Output the [X, Y] coordinate of the center of the cell containing the given text.  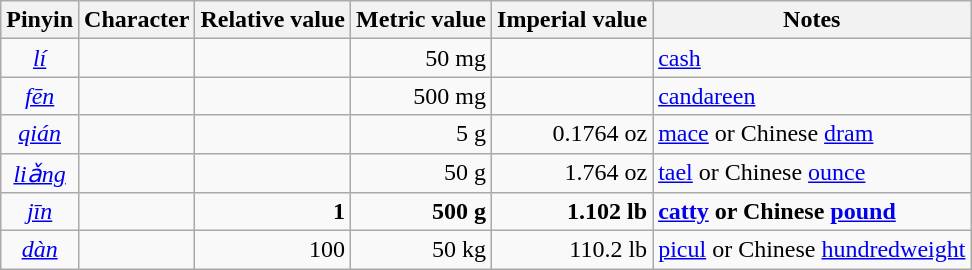
picul or Chinese hundredweight [812, 250]
1.764 oz [572, 173]
mace or Chinese dram [812, 134]
liǎng [40, 173]
Pinyin [40, 20]
500 mg [422, 96]
50 kg [422, 250]
5 g [422, 134]
Metric value [422, 20]
50 g [422, 173]
1 [273, 212]
fēn [40, 96]
0.1764 oz [572, 134]
dàn [40, 250]
1.102 lb [572, 212]
tael or Chinese ounce [812, 173]
100 [273, 250]
lí [40, 58]
candareen [812, 96]
500 g [422, 212]
110.2 lb [572, 250]
jīn [40, 212]
qián [40, 134]
50 mg [422, 58]
cash [812, 58]
Relative value [273, 20]
Notes [812, 20]
Character [137, 20]
catty or Chinese pound [812, 212]
Imperial value [572, 20]
